Locate the cell with the specified text and output its [x, y] center coordinate. 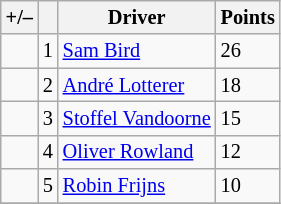
Driver [137, 17]
Sam Bird [137, 51]
1 [48, 51]
Robin Frijns [137, 186]
+/– [20, 17]
12 [248, 152]
4 [48, 152]
5 [48, 186]
26 [248, 51]
18 [248, 85]
2 [48, 85]
3 [48, 118]
André Lotterer [137, 85]
15 [248, 118]
Oliver Rowland [137, 152]
Stoffel Vandoorne [137, 118]
10 [248, 186]
Points [248, 17]
